Output the (x, y) coordinate of the center of the cell containing the given text.  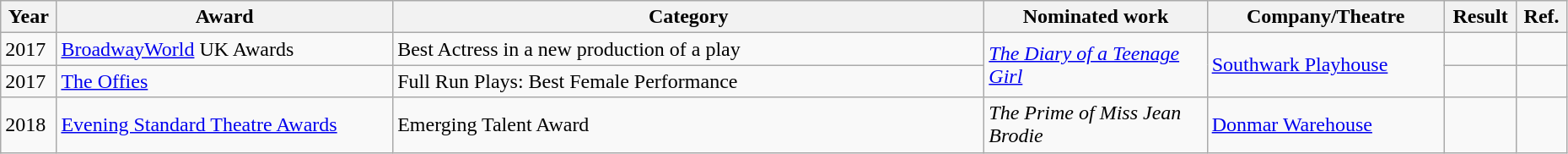
Year (29, 17)
2018 (29, 125)
Ref. (1542, 17)
BroadwayWorld UK Awards (224, 49)
Evening Standard Theatre Awards (224, 125)
The Offies (224, 81)
The Prime of Miss Jean Brodie (1096, 125)
Southwark Playhouse (1326, 65)
Award (224, 17)
The Diary of a Teenage Girl (1096, 65)
Best Actress in a new production of a play (688, 49)
Full Run Plays: Best Female Performance (688, 81)
Nominated work (1096, 17)
Emerging Talent Award (688, 125)
Result (1480, 17)
Donmar Warehouse (1326, 125)
Company/Theatre (1326, 17)
Category (688, 17)
